Capture the cell that displays the provided text and extract its (X, Y) central coordinate. 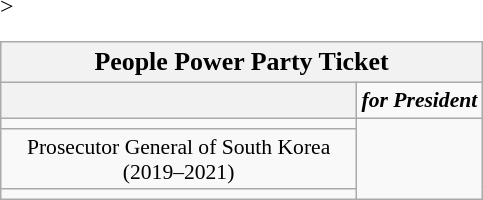
for President (419, 100)
People Power Party Ticket (242, 62)
Prosecutor General of South Korea(2019–2021) (179, 158)
